From the cell containing the given text, extract its center point as [x, y] coordinate. 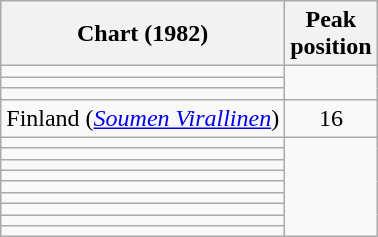
Finland (Soumen Virallinen) [143, 118]
Chart (1982) [143, 34]
Peakposition [331, 34]
16 [331, 118]
